Determine the (X, Y) coordinate at the center of the cell enclosing the given text.  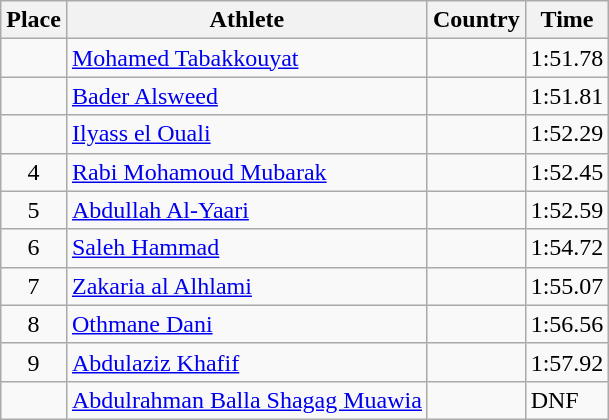
5 (34, 210)
Place (34, 20)
1:52.45 (567, 172)
1:52.59 (567, 210)
1:54.72 (567, 248)
Ilyass el Ouali (246, 134)
Othmane Dani (246, 324)
Athlete (246, 20)
Zakaria al Alhlami (246, 286)
DNF (567, 400)
Abdulaziz Khafif (246, 362)
8 (34, 324)
1:55.07 (567, 286)
9 (34, 362)
Bader Alsweed (246, 96)
Mohamed Tabakkouyat (246, 58)
1:51.81 (567, 96)
Country (476, 20)
Abdulrahman Balla Shagag Muawia (246, 400)
1:52.29 (567, 134)
Rabi Mohamoud Mubarak (246, 172)
1:51.78 (567, 58)
Abdullah Al-Yaari (246, 210)
6 (34, 248)
4 (34, 172)
1:56.56 (567, 324)
7 (34, 286)
Saleh Hammad (246, 248)
1:57.92 (567, 362)
Time (567, 20)
